For the text-containing cell, return its midpoint in [x, y] coordinate format. 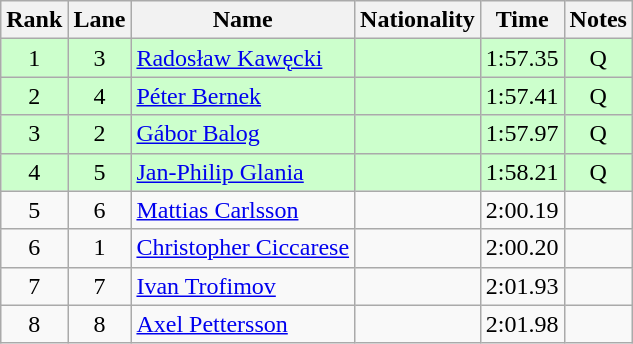
1:58.21 [522, 172]
Ivan Trofimov [243, 286]
Axel Pettersson [243, 324]
Rank [34, 20]
Lane [100, 20]
Nationality [418, 20]
2:01.98 [522, 324]
Notes [598, 20]
1:57.35 [522, 58]
Péter Bernek [243, 96]
2:00.19 [522, 210]
Radosław Kawęcki [243, 58]
2:00.20 [522, 248]
2:01.93 [522, 286]
Time [522, 20]
Mattias Carlsson [243, 210]
Gábor Balog [243, 134]
1:57.97 [522, 134]
Christopher Ciccarese [243, 248]
Name [243, 20]
1:57.41 [522, 96]
Jan-Philip Glania [243, 172]
